Provide the (X, Y) coordinate of the cell's center where the given text is located.  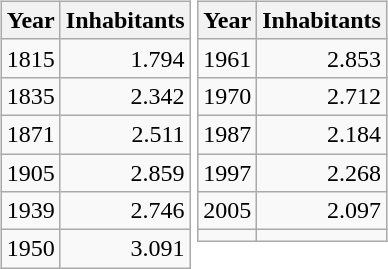
3.091 (125, 249)
1939 (30, 211)
2.268 (322, 173)
2.184 (322, 134)
2.746 (125, 211)
2005 (228, 211)
2.712 (322, 96)
1871 (30, 134)
1950 (30, 249)
2.853 (322, 58)
2.859 (125, 173)
2.097 (322, 211)
1997 (228, 173)
1.794 (125, 58)
1905 (30, 173)
1987 (228, 134)
1970 (228, 96)
1815 (30, 58)
2.511 (125, 134)
2.342 (125, 96)
1961 (228, 58)
1835 (30, 96)
